From the cell containing the given text, extract its center point as (X, Y) coordinate. 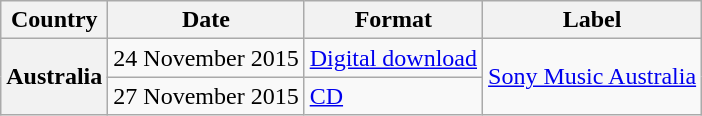
Date (206, 20)
Label (592, 20)
27 November 2015 (206, 96)
Format (393, 20)
Digital download (393, 58)
24 November 2015 (206, 58)
Sony Music Australia (592, 77)
Country (54, 20)
CD (393, 96)
Australia (54, 77)
